Output the [X, Y] coordinate of the center of the cell containing the given text.  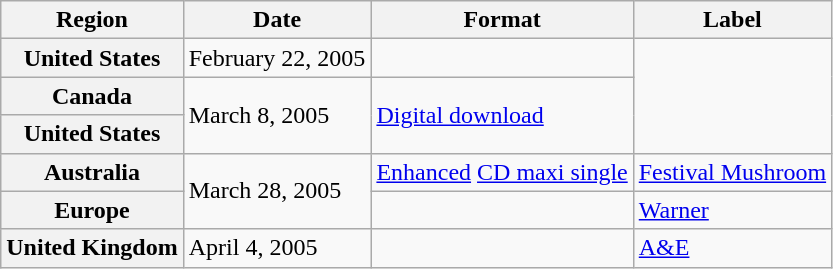
Format [502, 20]
March 8, 2005 [277, 115]
Festival Mushroom [732, 172]
Canada [92, 96]
Enhanced CD maxi single [502, 172]
March 28, 2005 [277, 191]
A&E [732, 248]
United Kingdom [92, 248]
Label [732, 20]
Australia [92, 172]
Europe [92, 210]
April 4, 2005 [277, 248]
February 22, 2005 [277, 58]
Region [92, 20]
Warner [732, 210]
Date [277, 20]
Digital download [502, 115]
